From the cell containing the given text, extract its center point as [x, y] coordinate. 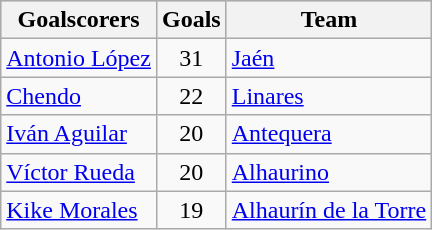
19 [191, 210]
Jaén [329, 58]
Antequera [329, 134]
Chendo [79, 96]
22 [191, 96]
Linares [329, 96]
Iván Aguilar [79, 134]
Alhaurín de la Torre [329, 210]
Goalscorers [79, 20]
Goals [191, 20]
Víctor Rueda [79, 172]
Team [329, 20]
Alhaurino [329, 172]
Kike Morales [79, 210]
31 [191, 58]
Antonio López [79, 58]
